Find where the given text appears and provide that cell's center as [x, y] coordinate. 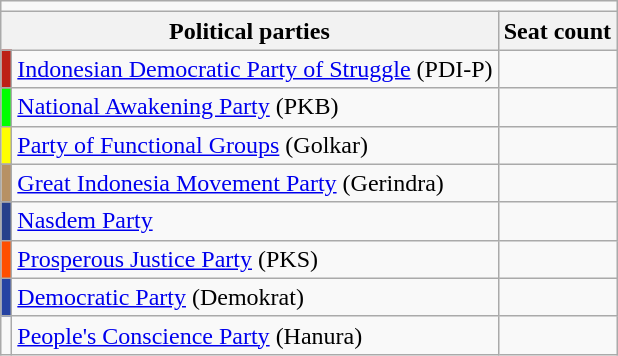
People's Conscience Party (Hanura) [255, 335]
Prosperous Justice Party (PKS) [255, 259]
Democratic Party (Demokrat) [255, 297]
Seat count [557, 31]
Political parties [250, 31]
Indonesian Democratic Party of Struggle (PDI-P) [255, 69]
National Awakening Party (PKB) [255, 107]
Nasdem Party [255, 221]
Great Indonesia Movement Party (Gerindra) [255, 183]
Party of Functional Groups (Golkar) [255, 145]
